Identify which cell holds the provided text, then report its [X, Y] central coordinate. 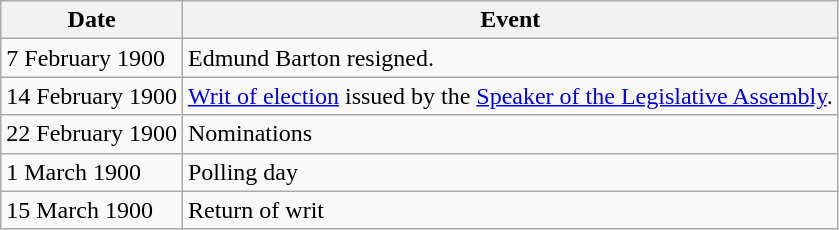
15 March 1900 [92, 210]
Writ of election issued by the Speaker of the Legislative Assembly. [510, 96]
Event [510, 20]
1 March 1900 [92, 172]
Edmund Barton resigned. [510, 58]
7 February 1900 [92, 58]
Nominations [510, 134]
14 February 1900 [92, 96]
Return of writ [510, 210]
Date [92, 20]
Polling day [510, 172]
22 February 1900 [92, 134]
